Locate the cell with the specified text and output its [X, Y] center coordinate. 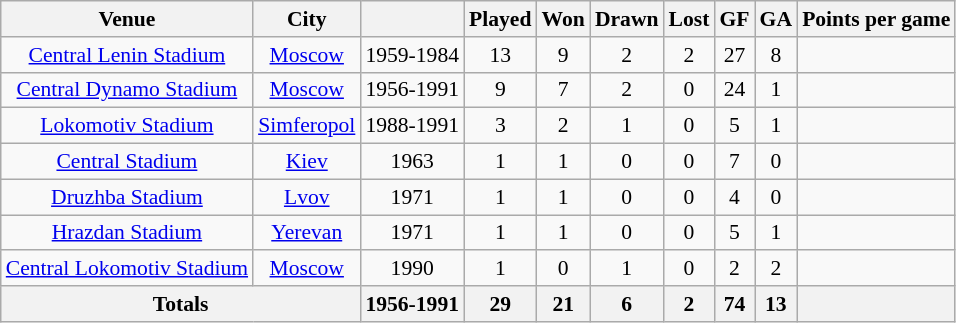
Played [500, 19]
Kiev [306, 162]
3 [500, 126]
Lokomotiv Stadium [127, 126]
6 [627, 304]
Points per game [876, 19]
Won [564, 19]
1963 [412, 162]
27 [734, 55]
Central Lokomotiv Stadium [127, 269]
Central Dynamo Stadium [127, 90]
GA [776, 19]
Venue [127, 19]
1959-1984 [412, 55]
Central Lenin Stadium [127, 55]
Drawn [627, 19]
Yerevan [306, 233]
Totals [181, 304]
Druzhba Stadium [127, 197]
21 [564, 304]
29 [500, 304]
Lost [690, 19]
8 [776, 55]
74 [734, 304]
Hrazdan Stadium [127, 233]
4 [734, 197]
GF [734, 19]
Simferopol [306, 126]
City [306, 19]
24 [734, 90]
Lvov [306, 197]
1988-1991 [412, 126]
1990 [412, 269]
Central Stadium [127, 162]
